Detect which cell encompasses the target text, then output its (x, y) center coordinate. 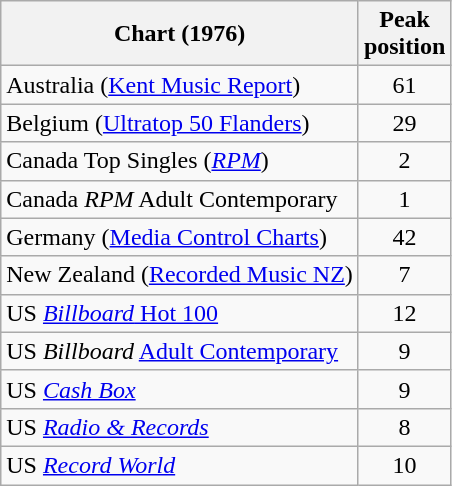
1 (404, 199)
Chart (1976) (180, 34)
10 (404, 465)
Belgium (Ultratop 50 Flanders) (180, 123)
Peakposition (404, 34)
Germany (Media Control Charts) (180, 237)
2 (404, 161)
US Radio & Records (180, 427)
Canada RPM Adult Contemporary (180, 199)
US Record World (180, 465)
New Zealand (Recorded Music NZ) (180, 275)
8 (404, 427)
29 (404, 123)
61 (404, 85)
US Billboard Hot 100 (180, 313)
7 (404, 275)
US Billboard Adult Contemporary (180, 351)
12 (404, 313)
Canada Top Singles (RPM) (180, 161)
42 (404, 237)
Australia (Kent Music Report) (180, 85)
US Cash Box (180, 389)
